Return the [x, y] coordinate for the center point of the cell that contains the specified text.  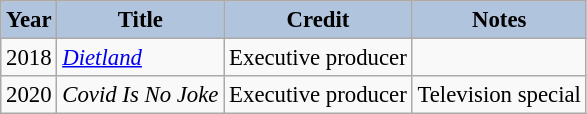
Television special [499, 95]
2018 [29, 58]
Dietland [140, 58]
Year [29, 20]
Title [140, 20]
Covid Is No Joke [140, 95]
Credit [318, 20]
2020 [29, 95]
Notes [499, 20]
